Return the [X, Y] coordinate for the center point of the cell that contains the specified text.  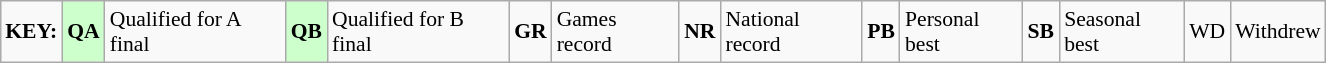
Qualified for A final [196, 32]
WD [1207, 32]
Personal best [962, 32]
GR [530, 32]
Qualified for B final [418, 32]
National record [791, 32]
SB [1042, 32]
Games record [616, 32]
Seasonal best [1122, 32]
QB [306, 32]
Withdrew [1278, 32]
PB [881, 32]
KEY: [31, 32]
QA [84, 32]
NR [700, 32]
